Output the (X, Y) coordinate of the center of the cell containing the given text.  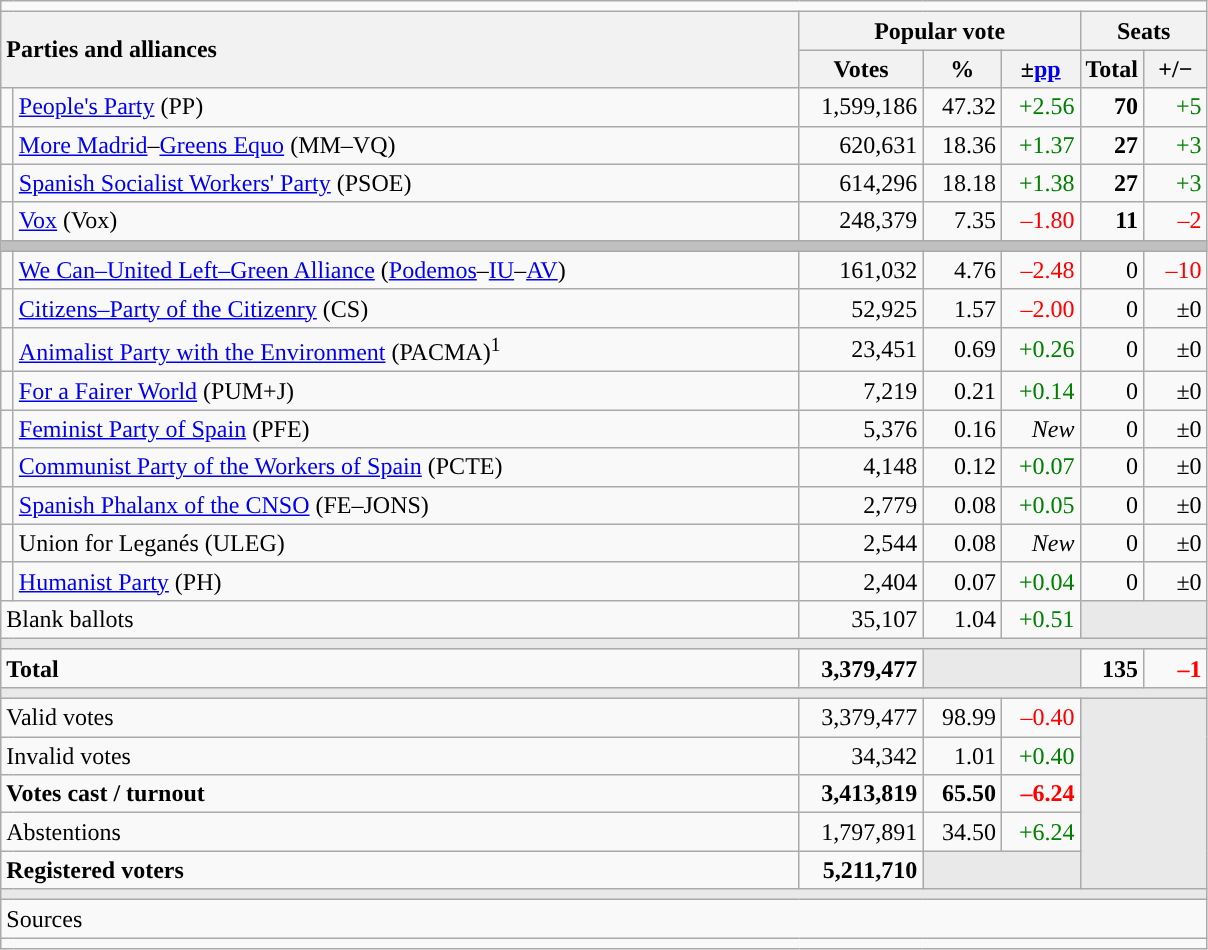
4.76 (962, 270)
2,404 (861, 581)
±pp (1040, 69)
–1.80 (1040, 221)
70 (1112, 107)
Registered voters (400, 870)
135 (1112, 668)
Citizens–Party of the Citizenry (CS) (406, 308)
+5 (1176, 107)
+0.26 (1040, 350)
23,451 (861, 350)
+0.14 (1040, 391)
0.12 (962, 467)
3,413,819 (861, 794)
+0.04 (1040, 581)
Invalid votes (400, 756)
2,544 (861, 543)
98.99 (962, 718)
+2.56 (1040, 107)
Parties and alliances (400, 50)
–2.48 (1040, 270)
0.21 (962, 391)
2,779 (861, 505)
7,219 (861, 391)
–2.00 (1040, 308)
7.35 (962, 221)
For a Fairer World (PUM+J) (406, 391)
248,379 (861, 221)
Humanist Party (PH) (406, 581)
4,148 (861, 467)
+0.51 (1040, 619)
+0.07 (1040, 467)
We Can–United Left–Green Alliance (Podemos–IU–AV) (406, 270)
Valid votes (400, 718)
+/− (1176, 69)
0.07 (962, 581)
0.69 (962, 350)
52,925 (861, 308)
Union for Leganés (ULEG) (406, 543)
+1.38 (1040, 183)
620,631 (861, 145)
5,211,710 (861, 870)
1.57 (962, 308)
% (962, 69)
Animalist Party with the Environment (PACMA)1 (406, 350)
Spanish Phalanx of the CNSO (FE–JONS) (406, 505)
34,342 (861, 756)
34.50 (962, 832)
1.01 (962, 756)
614,296 (861, 183)
People's Party (PP) (406, 107)
–1 (1176, 668)
Popular vote (940, 31)
Spanish Socialist Workers' Party (PSOE) (406, 183)
18.36 (962, 145)
1,599,186 (861, 107)
0.16 (962, 429)
–0.40 (1040, 718)
Abstentions (400, 832)
161,032 (861, 270)
+0.40 (1040, 756)
Communist Party of the Workers of Spain (PCTE) (406, 467)
+0.05 (1040, 505)
–6.24 (1040, 794)
11 (1112, 221)
Votes (861, 69)
1.04 (962, 619)
18.18 (962, 183)
–2 (1176, 221)
More Madrid–Greens Equo (MM–VQ) (406, 145)
1,797,891 (861, 832)
35,107 (861, 619)
Votes cast / turnout (400, 794)
Seats (1144, 31)
Sources (604, 919)
Feminist Party of Spain (PFE) (406, 429)
–10 (1176, 270)
Vox (Vox) (406, 221)
65.50 (962, 794)
5,376 (861, 429)
Blank ballots (400, 619)
+1.37 (1040, 145)
47.32 (962, 107)
+6.24 (1040, 832)
